Detect which cell encompasses the target text, then output its [X, Y] center coordinate. 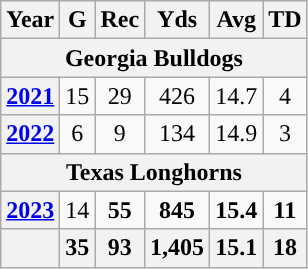
4 [285, 96]
Year [30, 20]
Yds [178, 20]
845 [178, 210]
Georgia Bulldogs [154, 58]
55 [120, 210]
35 [78, 248]
14.7 [236, 96]
2021 [30, 96]
18 [285, 248]
14.9 [236, 134]
Avg [236, 20]
15 [78, 96]
134 [178, 134]
11 [285, 210]
Texas Longhorns [154, 172]
9 [120, 134]
29 [120, 96]
15.1 [236, 248]
426 [178, 96]
93 [120, 248]
3 [285, 134]
TD [285, 20]
2023 [30, 210]
6 [78, 134]
G [78, 20]
2022 [30, 134]
15.4 [236, 210]
14 [78, 210]
1,405 [178, 248]
Rec [120, 20]
